Determine the (X, Y) coordinate at the center of the cell enclosing the given text.  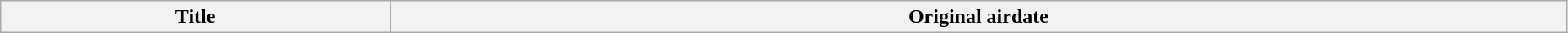
Title (196, 17)
Original airdate (978, 17)
